Output the [x, y] coordinate of the center of the cell containing the given text.  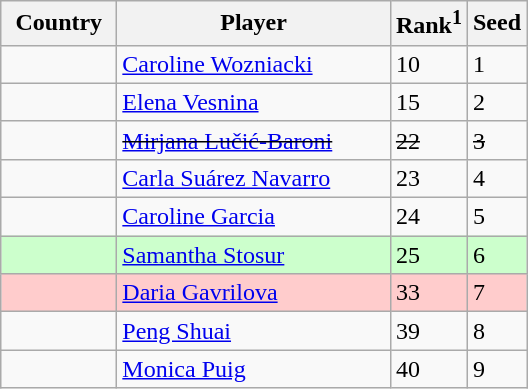
1 [496, 64]
Player [254, 24]
Carla Suárez Navarro [254, 178]
15 [428, 102]
40 [428, 369]
7 [496, 293]
39 [428, 331]
Mirjana Lučić-Baroni [254, 140]
Peng Shuai [254, 331]
Caroline Wozniacki [254, 64]
5 [496, 217]
4 [496, 178]
6 [496, 255]
Elena Vesnina [254, 102]
2 [496, 102]
Caroline Garcia [254, 217]
Daria Gavrilova [254, 293]
Monica Puig [254, 369]
24 [428, 217]
8 [496, 331]
3 [496, 140]
Rank1 [428, 24]
25 [428, 255]
Samantha Stosur [254, 255]
23 [428, 178]
Seed [496, 24]
9 [496, 369]
33 [428, 293]
22 [428, 140]
10 [428, 64]
Country [59, 24]
